Identify which cell holds the provided text, then report its [X, Y] central coordinate. 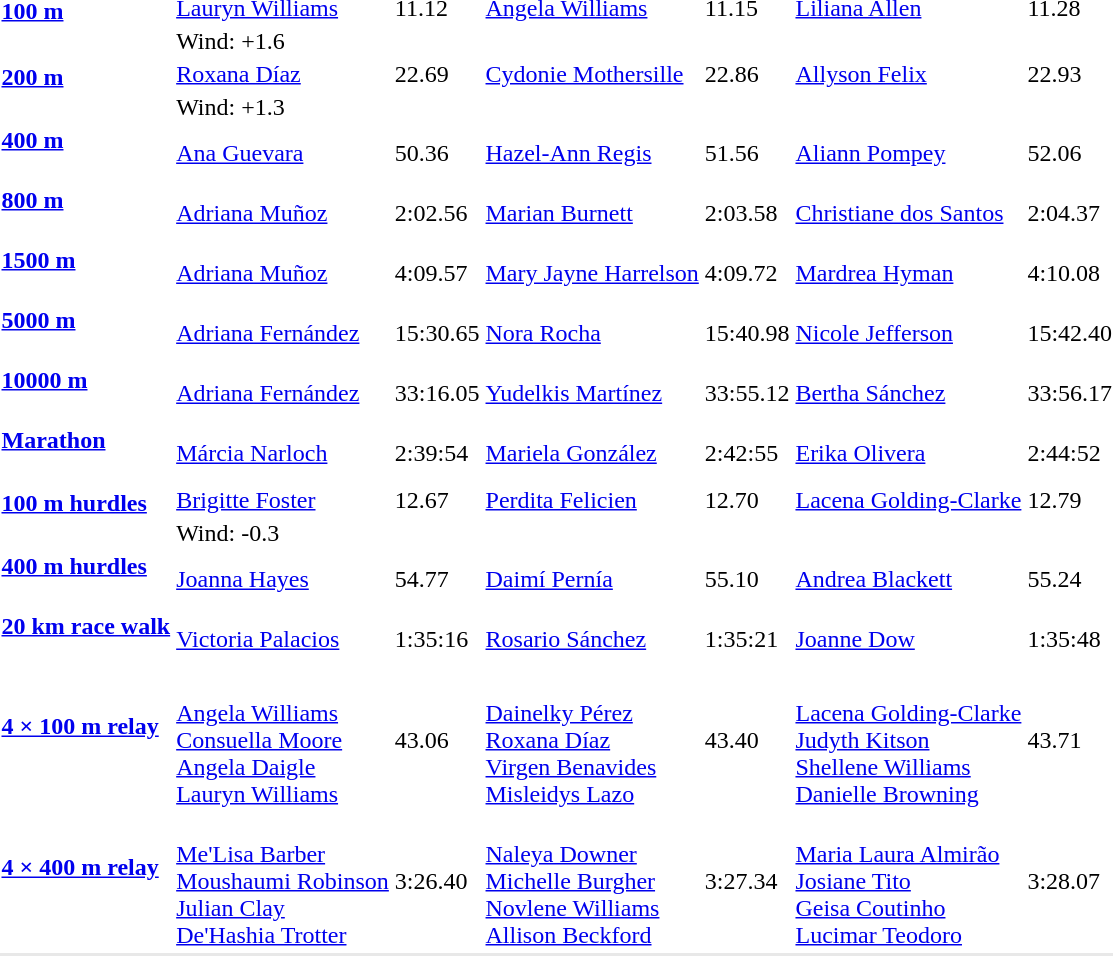
Roxana Díaz [283, 74]
1:35:16 [437, 640]
Allyson Felix [908, 74]
4 × 100 m relay [86, 740]
22.69 [437, 74]
3:26.40 [437, 881]
Cydonie Mothersille [592, 74]
100 m hurdles [86, 516]
1:35:21 [747, 640]
Daimí Pernía [592, 580]
22.86 [747, 74]
Nicole Jefferson [908, 334]
Mary Jayne Harrelson [592, 274]
4:09.72 [747, 274]
200 m [86, 90]
15:40.98 [747, 334]
12.70 [747, 500]
50.36 [437, 154]
Victoria Palacios [283, 640]
4 × 400 m relay [86, 881]
Bertha Sánchez [908, 394]
Lacena Golding-Clarke [908, 500]
55.10 [747, 580]
Marian Burnett [592, 214]
800 m [86, 214]
3:27.34 [747, 881]
Me'Lisa BarberMoushaumi RobinsonJulian ClayDe'Hashia Trotter [283, 881]
Lacena Golding-ClarkeJudyth KitsonShellene WilliamsDanielle Browning [908, 740]
20 km race walk [86, 640]
Nora Rocha [592, 334]
Rosario Sánchez [592, 640]
Naleya DownerMichelle BurgherNovlene WilliamsAllison Beckford [592, 881]
10000 m [86, 394]
4:09.57 [437, 274]
Andrea Blackett [908, 580]
Ana Guevara [283, 154]
2:39:54 [437, 454]
Mariela González [592, 454]
Joanna Hayes [283, 580]
Maria Laura AlmirãoJosiane TitoGeisa CoutinhoLucimar Teodoro [908, 881]
Joanne Dow [908, 640]
Angela Williams Consuella MooreAngela DaigleLauryn Williams [283, 740]
Perdita Felicien [592, 500]
Márcia Narloch [283, 454]
400 m hurdles [86, 580]
51.56 [747, 154]
15:30.65 [437, 334]
400 m [86, 154]
Brigitte Foster [283, 500]
2:02.56 [437, 214]
2:03.58 [747, 214]
Marathon [86, 454]
Hazel-Ann Regis [592, 154]
5000 m [86, 334]
33:16.05 [437, 394]
1500 m [86, 274]
43.06 [437, 740]
43.40 [747, 740]
Dainelky PérezRoxana DíazVirgen BenavidesMisleidys Lazo [592, 740]
54.77 [437, 580]
Mardrea Hyman [908, 274]
Aliann Pompey [908, 154]
Erika Olivera [908, 454]
2:42:55 [747, 454]
12.67 [437, 500]
33:55.12 [747, 394]
Yudelkis Martínez [592, 394]
Christiane dos Santos [908, 214]
